Determine the [x, y] coordinate at the center of the cell enclosing the given text.  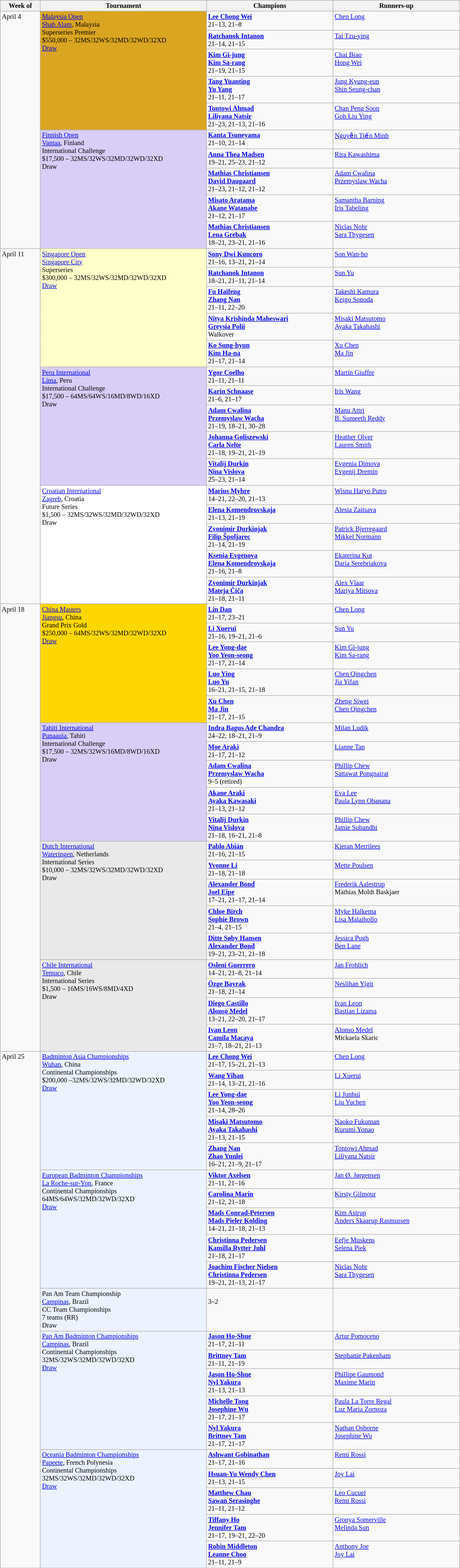
Ksenia Evgenova Elena Komendrovskaja 21–16, 21–8 [270, 564]
Brittney Tam 21–11, 21–19 [270, 1359]
Croatian InternationalZagreb, CroatiaFuture Series $1,500 – 32MS/32WS/32MD/32WD/32XD Draw [124, 544]
Myke Halkema Lisa Malaihollo [396, 919]
Joy Lai [396, 1478]
Eva Lee Paula Lynn Obanana [396, 801]
April 11 [20, 426]
Lin Dan 21–17, 23–21 [270, 613]
Alex Vlaar Mariya Mitsova [396, 591]
Eefje Muskens Selena Piek [396, 1248]
Misaki Matsutomo Ayaka Takahashi 21–13, 21–15 [270, 1129]
Mads Conrad-Petersen Mads Pieler Kolding 14–21, 21–18, 21–13 [270, 1221]
Ivan Leon Camila Macaya 21–7, 18–21, 21–13 [270, 1038]
Robin Middleton Leanne Choo 21–11, 21–9 [270, 1555]
Jessica Pugh Ben Lane [396, 946]
Karin Schnaase 21–6, 21–17 [270, 395]
Ekaterina Kut Daria Serebriakova [396, 564]
Akane Araki Ayaka Kawasaki 21–13, 21–12 [270, 801]
Nguyễn Tiến Minh [396, 139]
Marius Myhre 14–21, 22–20, 21–13 [270, 495]
Elena Komendrovskaja 21–13, 21–19 [270, 514]
Tai Tzu-ying [396, 40]
Joachim Fischer Nielsen Christinna Pedersen 19–21, 21–13, 21–17 [270, 1275]
Luo Ying Luo Yu 16–21, 21–15, 21–18 [270, 682]
Vitalij Durkin Nina Vislova 25–23, 21–14 [270, 472]
Ratchanok Intanon 21–14, 21–15 [270, 40]
Lee Chong Wei 21–13, 21–8 [270, 21]
Hsuan-Yu Wendy Chen 21–13, 21–15 [270, 1478]
Champions [270, 6]
Tang Yuanting Yu Yang21–11, 21–17 [270, 89]
Alonso Medel Mickaela Skaric [396, 1038]
Adam Cwalina Przemyslaw Wacha [396, 181]
Ivan Leon Bastian Lizama [396, 1011]
Li Xuerui [396, 1080]
Misato Aratama Akane Watanabe 21–12, 21–17 [270, 208]
Dutch InternationalWateringen, NetherlandsInternational Series$10,000 – 32MS/32WS/32MD/32WD/32XDDraw [124, 900]
Jan Ø. Jørgensen [396, 1179]
Evgenia Dimova Evgenij Dremin [396, 472]
Lee Chong Wei 21–17, 15–21, 21–13 [270, 1061]
Rira Kawashima [396, 158]
Artur Pomoceno [396, 1340]
Kim Astrup Anders Skaarup Rasmussen [396, 1221]
Christinna Pedersen Kamilla Rytter Juhl 21–18, 21–17 [270, 1248]
Stephanie Pakenham [396, 1359]
Oceania Badminton ChampionshipsPapeete, French PolynesiaContinental Championships 32MS/32WS/32MD/32WD/32XDDraw [124, 1508]
Lee Yong-dae Yoo Yeon-seong 21–17, 21–14 [270, 655]
Son Wan-ho [396, 258]
Kieran Merrilees [396, 850]
Chile InternationalTemuco, ChileInternational Series$1,500 – 16MS/16WS/8MD/4XDDraw [124, 1005]
Sony Dwi Kuncoro 21–16, 13–21, 21–14 [270, 258]
Neslihan Yigit [396, 988]
April 4 [20, 130]
Tontowi Ahmad Liliyana Natsir21–23, 21–13, 21–16 [270, 116]
Carolina Marín 21–12, 21–18 [270, 1198]
Anthony Joe Joy Lai [396, 1555]
Jason Ho-Shue 21–17, 21–11 [270, 1340]
Phillip Chew Sattawat Pongnairat [396, 774]
Takeshi Kamura Keigo Sonoda [396, 300]
Ditte Søby Hansen Alexander Bond 19–21, 23–21, 21–18 [270, 946]
Michelle Tong Josephine Wu 21–17, 21–17 [270, 1409]
Adam Cwalina Przemyslaw Wacha 21–19, 18–21, 30–28 [270, 418]
Adam Cwalina Przemyslaw Wacha 9–5 (retired) [270, 774]
Martin Giuffre [396, 376]
Zvonimir Durkinjak Mateja Čiča 21–18, 21–11 [270, 591]
Zhang Nan Zhao Yunlei 16–21, 21–9, 21–17 [270, 1156]
Naoko Fukuman Kurumi Yonao [396, 1129]
Özge Bayrak 21–18, 21–14 [270, 988]
Xu Chen Ma Jin [396, 353]
Phillip Chew Jamie Subandhi [396, 827]
Tournament [124, 6]
Chloe Birch Sophie Brown 21–4, 21–15 [270, 919]
Indra Bagus Ade Chandra 24–22, 18–21, 21–9 [270, 732]
3–2 [270, 1309]
Manu Attri B. Sumeeth Reddy [396, 418]
Pan Am Team ChampionshipCampinas, BrazilCC Team Championships7 teams (RR)Draw [124, 1309]
China MastersJiangsu, ChinaGrand Prix Gold$250,000 – 64MS/32WS/32MD/32WD/32XDDraw [124, 663]
Ashwant Gobinathan 21–17, 21–16 [270, 1459]
European Badminton ChampionshipsLa Roche-sur-Yon, FranceContinental Championships 64MS/64WS/32MD/32WD/32XDDraw [124, 1229]
April 25 [20, 1309]
Samantha Barning Iris Tabeling [396, 208]
Misaki Matsutomo Ayaka Takahashi [396, 327]
Kanta Tsuneyama 21–10, 21–14 [270, 139]
Kirsty Gilmour [396, 1198]
Nyl Yakura Brittney Tam 21–17, 21–17 [270, 1436]
Phillipe Gaumond Maxime Marin [396, 1382]
Badminton Asia ChampionshipsWuhan, ChinaContinental Championships$200,000 –32MS/32WS/32MD/32WD/32XDDraw [124, 1110]
Wang Yihan 21–14, 13–21, 21–16 [270, 1080]
Iris Wang [396, 395]
Xu Chen Ma Jin 21–17, 21–15 [270, 709]
Zheng Siwei Chen Qingchen [396, 709]
Lianne Tan [396, 751]
Heather Olver Lauren Smith [396, 445]
Johanna Goliszewski Carla Nelte 21–18, 19–21, 21–19 [270, 445]
Jung Kyung-eun Shin Seung-chan [396, 89]
Chai Biao Hong Wei [396, 63]
Frederik Aalestrup Mathias Moldt Baskjaer [396, 892]
Alexander Bond Joel Eipe 17–21, 21–17, 21–14 [270, 892]
Vitalij Durkin Nina Vislova 21–18, 16–21, 21–8 [270, 827]
Chan Peng Soon Goh Liu Ying [396, 116]
Jason Ho-Shue Nyl Yakura 21–13, 21–13 [270, 1382]
Pablo Abián 21–16, 21–15 [270, 850]
Wisnu Haryo Putro [396, 495]
Kim Gi-jung Kim Sa-rang21–19, 21–15 [270, 63]
Patrick Bjerregaard Mikkel Normann [396, 537]
Malaysia OpenShah Alam, MalaysiaSuperseries Premier$550,000 – 32MS/32WS/32MD/32WD/32XDDraw [124, 70]
Tiffany Ho Jennifer Tam 21–17, 19–21, 22–20 [270, 1528]
Mette Poulsen [396, 870]
Kim Gi-jung Kim Sa-rang [396, 655]
Tahiti International Punaauia, TahitiInternational Challenge$17,500 – 32MS/32WS/16MD/8WD/16XDDraw [124, 782]
Yvonne Li 21–18, 21–18 [270, 870]
Zvonimir Durkinjak Filip Špoljarec 21–14, 21–19 [270, 537]
Osleni Guerrero 14–21, 21–8, 21–14 [270, 969]
Mathias Christiansen David Daugaard 21–23, 21–12, 21–12 [270, 181]
Alesia Zaitsava [396, 514]
Milan Ludik [396, 732]
Moe Araki 21–17, 21–12 [270, 751]
Leo Cucuel Remi Rossi [396, 1501]
Matthew Chau Sawan Serasinghe 21–11, 21–12 [270, 1501]
Peru International Lima, PeruInternational Challenge$17,500 – 64MS/64WS/16MD/8WD/16XDDraw [124, 426]
Gronya Somerville Melinda Sun [396, 1528]
Ygor Coelho 21–11, 21–11 [270, 376]
Tontowi Ahmad Liliyana Natsir [396, 1156]
Fu Haifeng Zhang Nan21–11, 22–20 [270, 300]
April 18 [20, 827]
Chen Qingchen Jia Yifan [396, 682]
Week of [20, 6]
Mathias Christiansen Lena Grebak 18–21, 23–21, 21–16 [270, 235]
Singapore OpenSingapore CitySuperseries$300,000 – 32MS/32WS/32MD/32WD/32XDDraw [124, 308]
Jan Frohlich [396, 969]
Li Junhui Liu Yuchen [396, 1102]
Nathan Osborne Josephine Wu [396, 1436]
Lee Yong-dae Yoo Yeon-seong 21–14, 28–26 [270, 1102]
Pan Am Badminton ChampionshipsCampinas, BrazilContinental Championships 32MS/32WS/32MD/32WD/32XDDraw [124, 1390]
Finnish Open Vantaa, FinlandInternational Challenge$17,500 – 32MS/32WS/32MD/32WD/32XDDraw [124, 189]
Viktor Axelsen 21–11, 21–16 [270, 1179]
Runners-up [396, 6]
Paula La Torre Regal Luz Maria Zornoza [396, 1409]
Ko Sung-hyun Kim Ha-na21–17, 21–14 [270, 353]
Li Xuerui 21–16, 19–21, 21–6 [270, 632]
Anna Thea Madsen 19–21, 25–23, 21–12 [270, 158]
Ratchanok Intanon 18–21, 21–11, 21–14 [270, 277]
Diego Castillo Alonso Medel 13–21, 22–20, 21–17 [270, 1011]
Nitya Krishinda Maheswari Greysia PoliiWalkover [270, 327]
Remi Rossi [396, 1459]
